Extract the [X, Y] coordinate from the center of the cell holding the provided text.  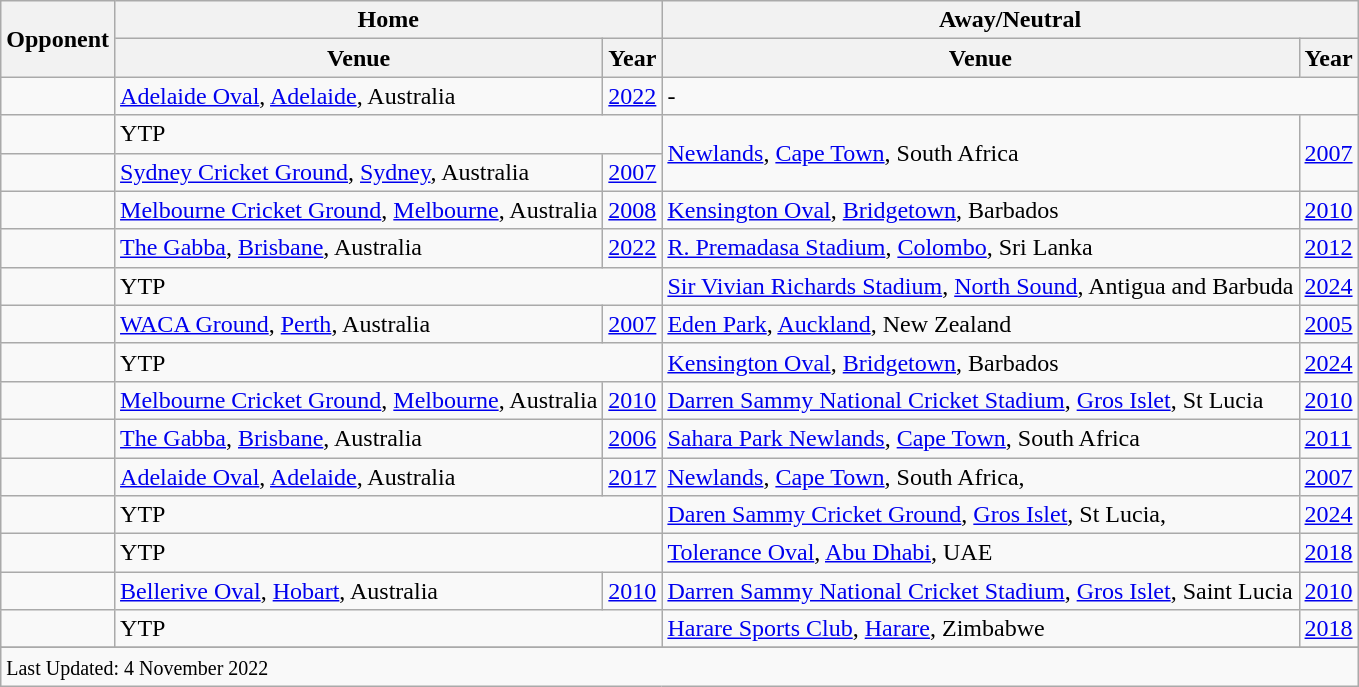
Opponent [58, 39]
Newlands, Cape Town, South Africa [980, 153]
2005 [1328, 324]
2011 [1328, 438]
Harare Sports Club, Harare, Zimbabwe [980, 629]
2012 [1328, 248]
R. Premadasa Stadium, Colombo, Sri Lanka [980, 248]
Bellerive Oval, Hobart, Australia [359, 591]
Newlands, Cape Town, South Africa, [980, 477]
WACA Ground, Perth, Australia [359, 324]
Eden Park, Auckland, New Zealand [980, 324]
Darren Sammy National Cricket Stadium, Gros Islet, Saint Lucia [980, 591]
2008 [632, 210]
2006 [632, 438]
Darren Sammy National Cricket Stadium, Gros Islet, St Lucia [980, 400]
2017 [632, 477]
Home [388, 20]
Tolerance Oval, Abu Dhabi, UAE [980, 553]
Last Updated: 4 November 2022 [680, 667]
Daren Sammy Cricket Ground, Gros Islet, St Lucia, [980, 515]
Sahara Park Newlands, Cape Town, South Africa [980, 438]
Sydney Cricket Ground, Sydney, Australia [359, 172]
Away/Neutral [1010, 20]
- [1010, 96]
Sir Vivian Richards Stadium, North Sound, Antigua and Barbuda [980, 286]
